Provide the (x, y) coordinate of the cell's center where the given text is located.  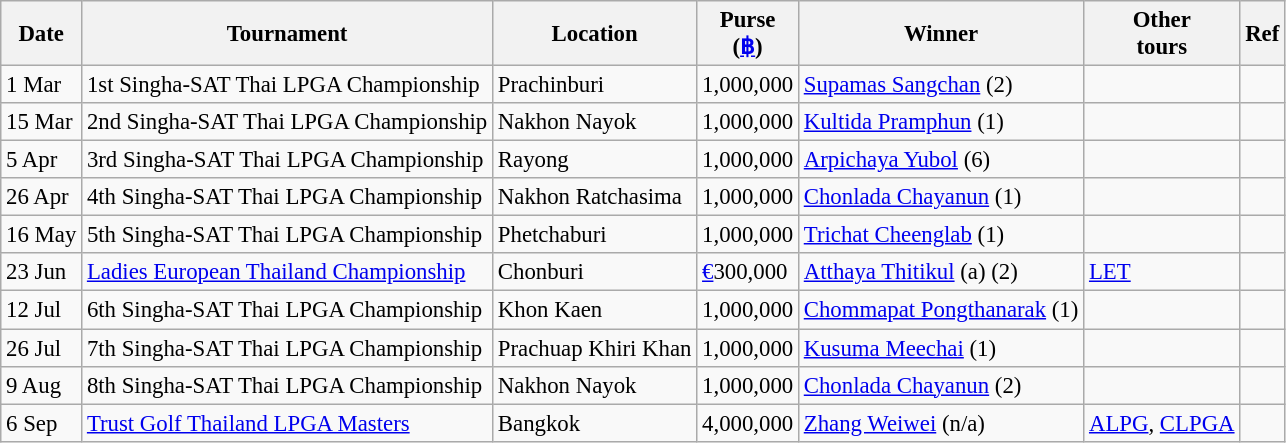
16 May (42, 235)
ALPG, CLPGA (1162, 423)
Trichat Cheenglab (1) (940, 235)
Trust Golf Thailand LPGA Masters (288, 423)
Arpichaya Yubol (6) (940, 160)
5 Apr (42, 160)
€300,000 (748, 273)
5th Singha-SAT Thai LPGA Championship (288, 235)
6 Sep (42, 423)
Tournament (288, 34)
Chonlada Chayanun (2) (940, 385)
Atthaya Thitikul (a) (2) (940, 273)
12 Jul (42, 310)
Kultida Pramphun (1) (940, 122)
LET (1162, 273)
9 Aug (42, 385)
Rayong (595, 160)
Phetchaburi (595, 235)
15 Mar (42, 122)
Nakhon Ratchasima (595, 197)
26 Apr (42, 197)
6th Singha-SAT Thai LPGA Championship (288, 310)
Prachinburi (595, 85)
Khon Kaen (595, 310)
Othertours (1162, 34)
Chonlada Chayanun (1) (940, 197)
Ref (1262, 34)
Kusuma Meechai (1) (940, 348)
Chommapat Pongthanarak (1) (940, 310)
7th Singha-SAT Thai LPGA Championship (288, 348)
4th Singha-SAT Thai LPGA Championship (288, 197)
26 Jul (42, 348)
Winner (940, 34)
Ladies European Thailand Championship (288, 273)
23 Jun (42, 273)
3rd Singha-SAT Thai LPGA Championship (288, 160)
8th Singha-SAT Thai LPGA Championship (288, 385)
4,000,000 (748, 423)
Bangkok (595, 423)
Purse(฿) (748, 34)
Supamas Sangchan (2) (940, 85)
Zhang Weiwei (n/a) (940, 423)
Chonburi (595, 273)
Date (42, 34)
Prachuap Khiri Khan (595, 348)
1st Singha-SAT Thai LPGA Championship (288, 85)
1 Mar (42, 85)
Location (595, 34)
2nd Singha-SAT Thai LPGA Championship (288, 122)
